For the text-containing cell, return its midpoint in (X, Y) coordinate format. 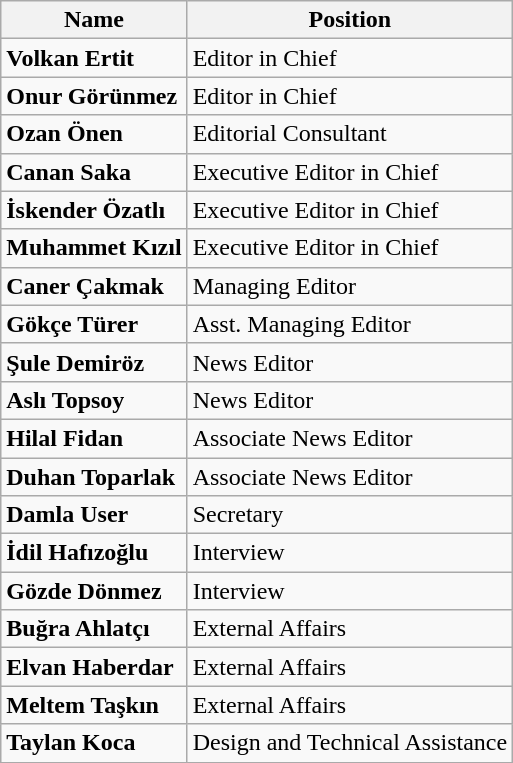
Aslı Topsoy (94, 400)
Taylan Koca (94, 743)
Meltem Taşkın (94, 705)
Muhammet Kızıl (94, 248)
Elvan Haberdar (94, 667)
Buğra Ahlatçı (94, 629)
Damla User (94, 515)
Secretary (350, 515)
İdil Hafızoğlu (94, 553)
Managing Editor (350, 286)
Editorial Consultant (350, 134)
Design and Technical Assistance (350, 743)
Şule Demiröz (94, 362)
Duhan Toparlak (94, 477)
Asst. Managing Editor (350, 324)
İskender Özatlı (94, 210)
Ozan Önen (94, 134)
Name (94, 20)
Volkan Ertit (94, 58)
Hilal Fidan (94, 438)
Position (350, 20)
Caner Çakmak (94, 286)
Onur Görünmez (94, 96)
Gözde Dönmez (94, 591)
Gökçe Türer (94, 324)
Canan Saka (94, 172)
